Search for the cell housing the specified text and yield its [x, y] center coordinate. 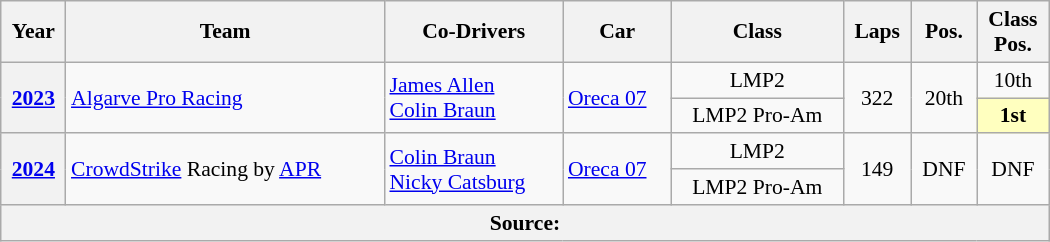
10th [1014, 80]
1st [1014, 116]
20th [944, 98]
322 [877, 98]
Year [34, 32]
ClassPos. [1014, 32]
Laps [877, 32]
149 [877, 170]
CrowdStrike Racing by APR [225, 170]
Source: [525, 223]
Pos. [944, 32]
Team [225, 32]
2023 [34, 98]
Algarve Pro Racing [225, 98]
Colin Braun Nicky Catsburg [473, 170]
2024 [34, 170]
Car [617, 32]
Class [757, 32]
Co-Drivers [473, 32]
James Allen Colin Braun [473, 98]
